Scan for the cell matching the given text and deliver its (x, y) coordinate at center. 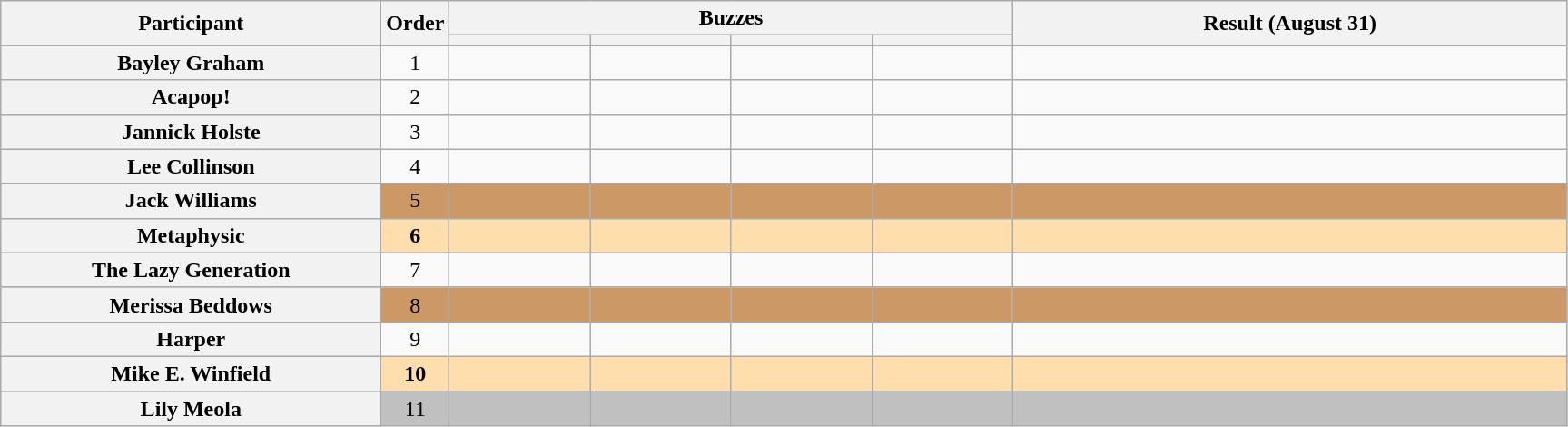
9 (416, 339)
Lily Meola (191, 408)
Bayley Graham (191, 63)
Participant (191, 24)
The Lazy Generation (191, 270)
Result (August 31) (1289, 24)
Harper (191, 339)
Acapop! (191, 97)
Mike E. Winfield (191, 373)
5 (416, 201)
Jack Williams (191, 201)
7 (416, 270)
8 (416, 304)
3 (416, 132)
10 (416, 373)
11 (416, 408)
1 (416, 63)
Jannick Holste (191, 132)
6 (416, 235)
Metaphysic (191, 235)
Buzzes (731, 18)
2 (416, 97)
4 (416, 166)
Merissa Beddows (191, 304)
Order (416, 24)
Lee Collinson (191, 166)
